Locate the cell with the specified text and output its [x, y] center coordinate. 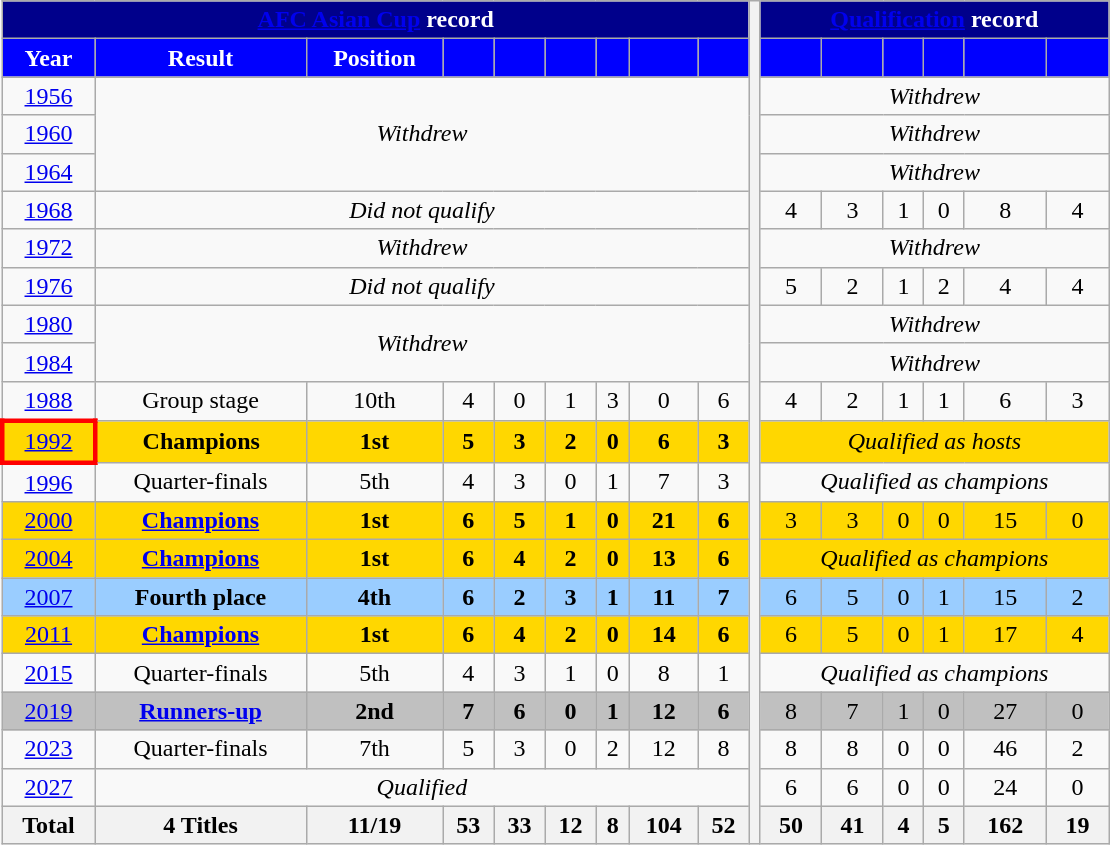
4 Titles [200, 825]
104 [664, 825]
4th [374, 597]
1976 [48, 286]
24 [1006, 787]
11/19 [374, 825]
19 [1078, 825]
Qualified as hosts [934, 442]
2000 [48, 521]
1992 [48, 442]
17 [1006, 635]
Runners-up [200, 711]
33 [520, 825]
Fourth place [200, 597]
27 [1006, 711]
Result [200, 58]
1996 [48, 482]
53 [468, 825]
2007 [48, 597]
1964 [48, 172]
2027 [48, 787]
Group stage [200, 401]
1988 [48, 401]
11 [664, 597]
Total [48, 825]
7th [374, 749]
2023 [48, 749]
14 [664, 635]
2nd [374, 711]
Year [48, 58]
13 [664, 559]
1960 [48, 134]
52 [724, 825]
1980 [48, 324]
50 [791, 825]
10th [374, 401]
Qualified [422, 787]
1972 [48, 248]
46 [1006, 749]
2019 [48, 711]
1968 [48, 210]
2015 [48, 673]
AFC Asian Cup record [376, 20]
1984 [48, 362]
2004 [48, 559]
41 [853, 825]
21 [664, 521]
1956 [48, 96]
Position [374, 58]
Qualification record [934, 20]
162 [1006, 825]
2011 [48, 635]
